Extract the [x, y] coordinate from the center of the cell holding the provided text.  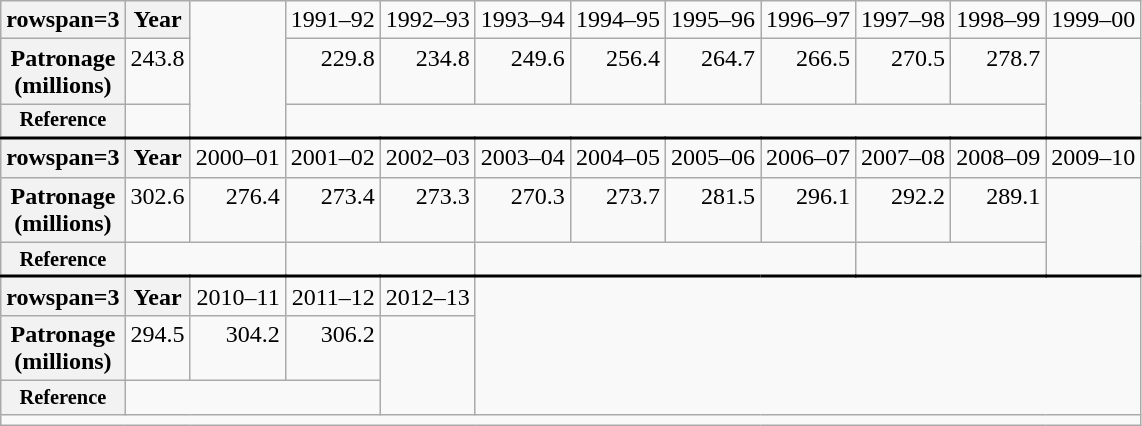
1992–93 [428, 20]
276.4 [238, 210]
2010–11 [238, 296]
234.8 [428, 72]
296.1 [808, 210]
243.8 [158, 72]
273.3 [428, 210]
2002–03 [428, 158]
1993–94 [522, 20]
1998–99 [998, 20]
2007–08 [904, 158]
306.2 [332, 348]
273.4 [332, 210]
270.5 [904, 72]
1995–96 [712, 20]
2000–01 [238, 158]
273.7 [618, 210]
281.5 [712, 210]
2009–10 [1094, 158]
2011–12 [332, 296]
249.6 [522, 72]
1999–00 [1094, 20]
229.8 [332, 72]
294.5 [158, 348]
278.7 [998, 72]
289.1 [998, 210]
302.6 [158, 210]
1991–92 [332, 20]
1996–97 [808, 20]
2006–07 [808, 158]
2005–06 [712, 158]
270.3 [522, 210]
2012–13 [428, 296]
2001–02 [332, 158]
1994–95 [618, 20]
1997–98 [904, 20]
2004–05 [618, 158]
292.2 [904, 210]
266.5 [808, 72]
304.2 [238, 348]
2003–04 [522, 158]
264.7 [712, 72]
256.4 [618, 72]
2008–09 [998, 158]
